Extract the (x, y) coordinate from the center of the cell holding the provided text.  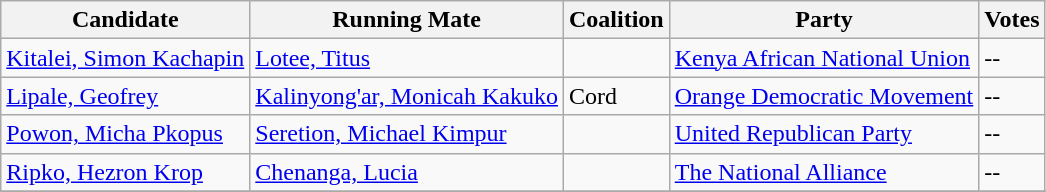
Votes (1012, 20)
Candidate (126, 20)
Orange Democratic Movement (824, 96)
Powon, Micha Pkopus (126, 134)
Kalinyong'ar, Monicah Kakuko (407, 96)
United Republican Party (824, 134)
Kitalei, Simon Kachapin (126, 58)
Lotee, Titus (407, 58)
Cord (616, 96)
The National Alliance (824, 172)
Lipale, Geofrey (126, 96)
Party (824, 20)
Running Mate (407, 20)
Ripko, Hezron Krop (126, 172)
Chenanga, Lucia (407, 172)
Coalition (616, 20)
Seretion, Michael Kimpur (407, 134)
Kenya African National Union (824, 58)
